Output the [x, y] coordinate of the center of the cell containing the given text.  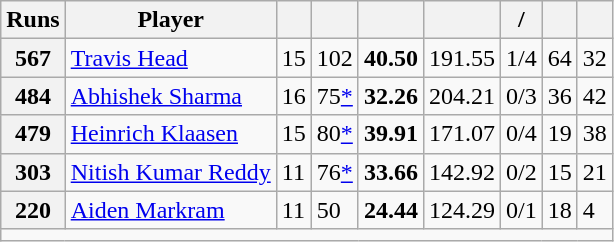
36 [560, 96]
19 [560, 134]
64 [560, 58]
1/4 [521, 58]
42 [594, 96]
76* [334, 172]
21 [594, 172]
Aiden Markram [170, 210]
24.44 [390, 210]
4 [594, 210]
Abhishek Sharma [170, 96]
39.91 [390, 134]
Player [170, 20]
102 [334, 58]
Travis Head [170, 58]
0/2 [521, 172]
Nitish Kumar Reddy [170, 172]
0/1 [521, 210]
142.92 [462, 172]
484 [33, 96]
204.21 [462, 96]
/ [521, 20]
38 [594, 134]
16 [294, 96]
0/4 [521, 134]
32 [594, 58]
0/3 [521, 96]
171.07 [462, 134]
33.66 [390, 172]
567 [33, 58]
50 [334, 210]
479 [33, 134]
18 [560, 210]
Heinrich Klaasen [170, 134]
220 [33, 210]
303 [33, 172]
32.26 [390, 96]
40.50 [390, 58]
75* [334, 96]
191.55 [462, 58]
Runs [33, 20]
80* [334, 134]
124.29 [462, 210]
